For the text-containing cell, return its midpoint in [x, y] coordinate format. 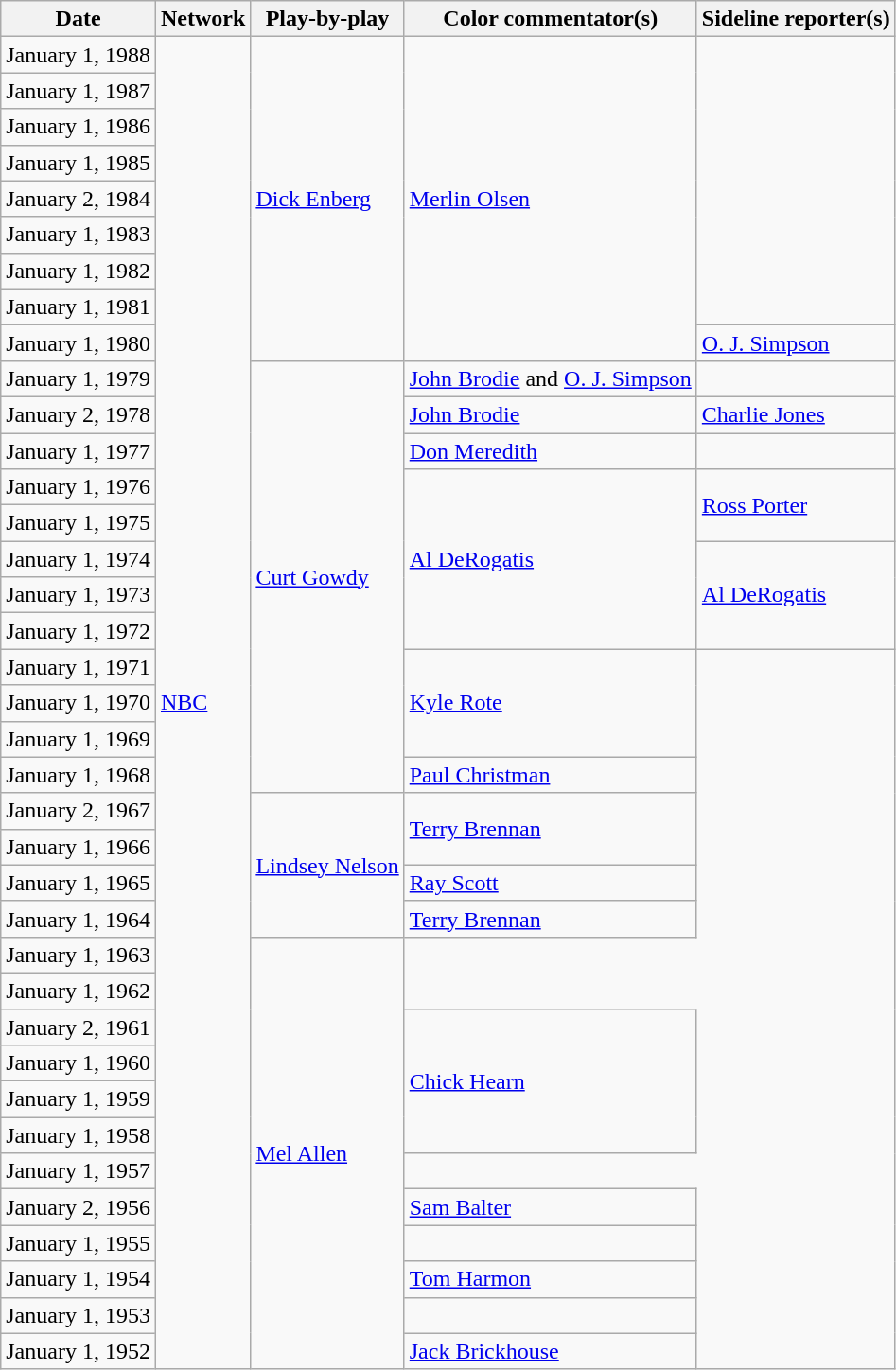
January 1, 1968 [79, 775]
Don Meredith [551, 451]
January 2, 1967 [79, 811]
January 1, 1954 [79, 1279]
Sideline reporter(s) [796, 19]
January 1, 1952 [79, 1351]
Date [79, 19]
Charlie Jones [796, 414]
Lindsey Nelson [327, 865]
January 1, 1960 [79, 1063]
Sam Balter [551, 1207]
January 1, 1966 [79, 847]
January 1, 1972 [79, 631]
January 1, 1957 [79, 1171]
Kyle Rote [551, 703]
January 1, 1981 [79, 307]
January 1, 1969 [79, 739]
John Brodie and O. J. Simpson [551, 378]
Merlin Olsen [551, 199]
O. J. Simpson [796, 342]
John Brodie [551, 414]
January 2, 1956 [79, 1207]
January 1, 1979 [79, 378]
January 1, 1986 [79, 127]
January 1, 1977 [79, 451]
January 1, 1985 [79, 163]
January 1, 1959 [79, 1099]
Ross Porter [796, 505]
January 1, 1964 [79, 919]
January 1, 1965 [79, 883]
January 2, 1961 [79, 1027]
January 1, 1974 [79, 559]
Mel Allen [327, 1152]
Color commentator(s) [551, 19]
January 1, 1982 [79, 271]
January 1, 1963 [79, 955]
January 1, 1970 [79, 703]
January 1, 1988 [79, 55]
January 1, 1980 [79, 342]
January 1, 1975 [79, 523]
January 1, 1962 [79, 991]
Network [202, 19]
Play-by-play [327, 19]
NBC [202, 703]
Ray Scott [551, 883]
January 1, 1987 [79, 91]
January 1, 1983 [79, 235]
Paul Christman [551, 775]
Chick Hearn [551, 1080]
January 1, 1955 [79, 1243]
January 1, 1976 [79, 487]
January 1, 1953 [79, 1315]
January 2, 1978 [79, 414]
Dick Enberg [327, 199]
January 2, 1984 [79, 199]
Tom Harmon [551, 1279]
January 1, 1973 [79, 595]
Curt Gowdy [327, 577]
January 1, 1971 [79, 667]
Jack Brickhouse [551, 1351]
January 1, 1958 [79, 1135]
